Return (X, Y) of the center of cell containing provided text 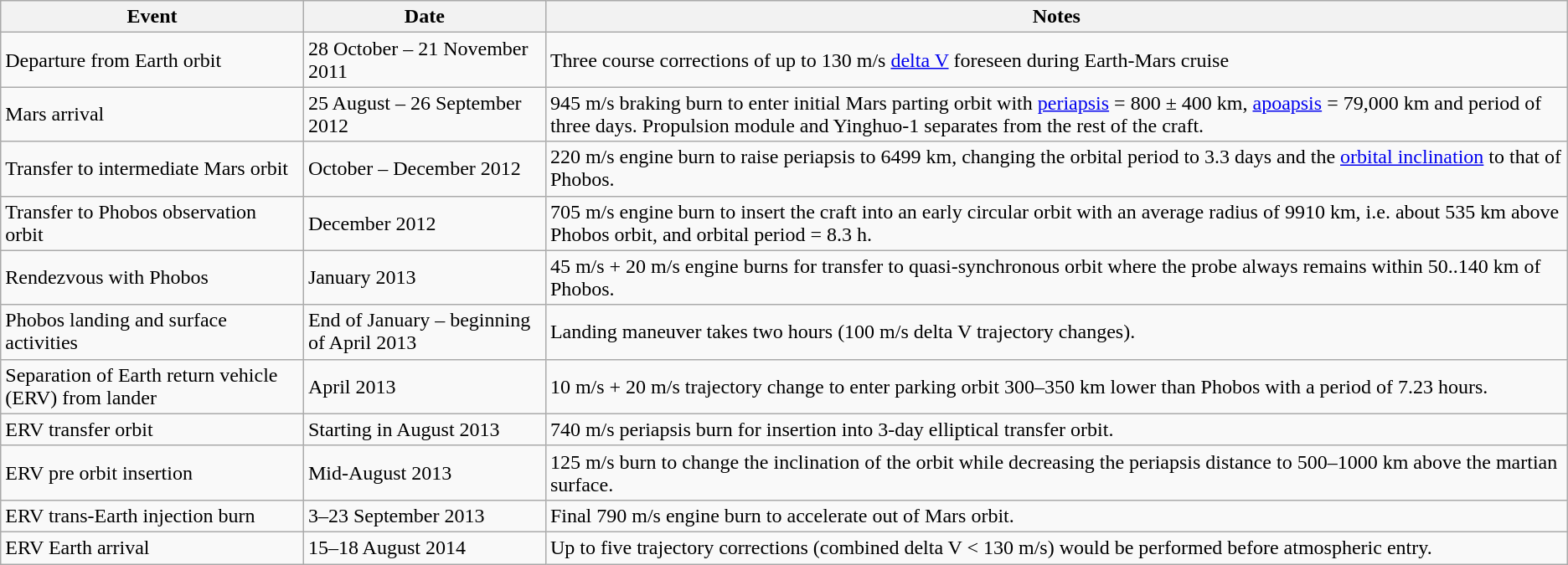
October – December 2012 (424, 169)
Transfer to intermediate Mars orbit (152, 169)
Landing maneuver takes two hours (100 m/s delta V trajectory changes). (1056, 331)
25 August – 26 September 2012 (424, 114)
ERV Earth arrival (152, 547)
Rendezvous with Phobos (152, 278)
740 m/s periapsis burn for insertion into 3-day elliptical transfer orbit. (1056, 429)
Three course corrections of up to 130 m/s delta V foreseen during Earth-Mars cruise (1056, 60)
April 2013 (424, 387)
Notes (1056, 17)
3–23 September 2013 (424, 516)
28 October – 21 November 2011 (424, 60)
Starting in August 2013 (424, 429)
ERV transfer orbit (152, 429)
January 2013 (424, 278)
220 m/s engine burn to raise periapsis to 6499 km, changing the orbital period to 3.3 days and the orbital inclination to that of Phobos. (1056, 169)
Final 790 m/s engine burn to accelerate out of Mars orbit. (1056, 516)
Date (424, 17)
December 2012 (424, 223)
45 m/s + 20 m/s engine burns for transfer to quasi-synchronous orbit where the probe always remains within 50..140 km of Phobos. (1056, 278)
Departure from Earth orbit (152, 60)
125 m/s burn to change the inclination of the orbit while decreasing the periapsis distance to 500–1000 km above the martian surface. (1056, 472)
Up to five trajectory corrections (combined delta V < 130 m/s) would be performed before atmospheric entry. (1056, 547)
Separation of Earth return vehicle (ERV) from lander (152, 387)
10 m/s + 20 m/s trajectory change to enter parking orbit 300–350 km lower than Phobos with a period of 7.23 hours. (1056, 387)
Event (152, 17)
ERV trans-Earth injection burn (152, 516)
ERV pre orbit insertion (152, 472)
Transfer to Phobos observation orbit (152, 223)
Phobos landing and surface activities (152, 331)
End of January – beginning of April 2013 (424, 331)
Mars arrival (152, 114)
15–18 August 2014 (424, 547)
Mid-August 2013 (424, 472)
